Identify which cell holds the provided text, then report its [x, y] central coordinate. 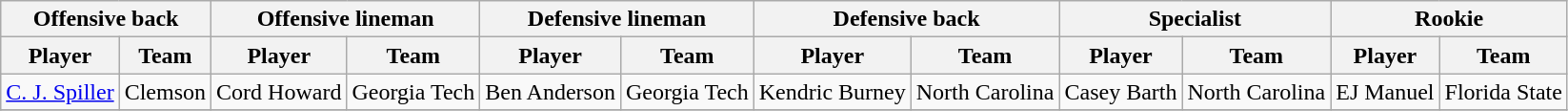
Specialist [1195, 19]
Defensive back [907, 19]
Kendric Burney [833, 92]
EJ Manuel [1385, 92]
Cord Howard [279, 92]
Ben Anderson [551, 92]
Defensive lineman [617, 19]
Rookie [1450, 19]
Offensive lineman [346, 19]
Clemson [165, 92]
Casey Barth [1120, 92]
C. J. Spiller [60, 92]
Florida State [1503, 92]
Offensive back [107, 19]
